Capture the cell that displays the provided text and extract its (X, Y) central coordinate. 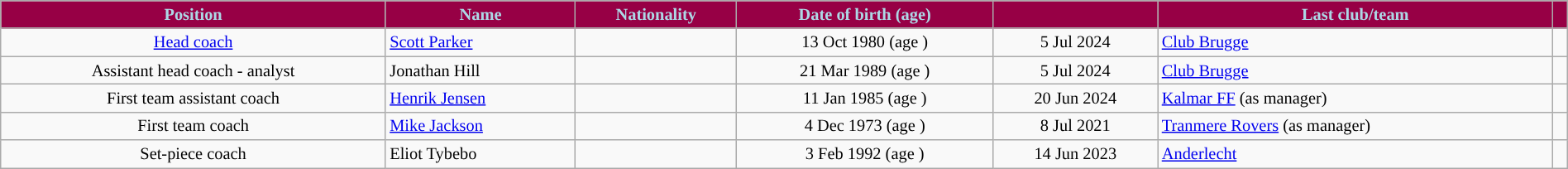
Last club/team (1355, 14)
Name (480, 14)
Tranmere Rovers (as manager) (1355, 126)
20 Jun 2024 (1075, 98)
Head coach (194, 42)
Jonathan Hill (480, 70)
First team assistant coach (194, 98)
First team coach (194, 126)
Date of birth (age) (865, 14)
13 Oct 1980 (age ) (865, 42)
8 Jul 2021 (1075, 126)
Position (194, 14)
Anderlecht (1355, 154)
Kalmar FF (as manager) (1355, 98)
Eliot Tybebo (480, 154)
Henrik Jensen (480, 98)
3 Feb 1992 (age ) (865, 154)
Set-piece coach (194, 154)
11 Jan 1985 (age ) (865, 98)
Assistant head coach - analyst (194, 70)
14 Jun 2023 (1075, 154)
Scott Parker (480, 42)
Nationality (657, 14)
Mike Jackson (480, 126)
4 Dec 1973 (age ) (865, 126)
21 Mar 1989 (age ) (865, 70)
